Output the [X, Y] coordinate of the center of the cell containing the given text.  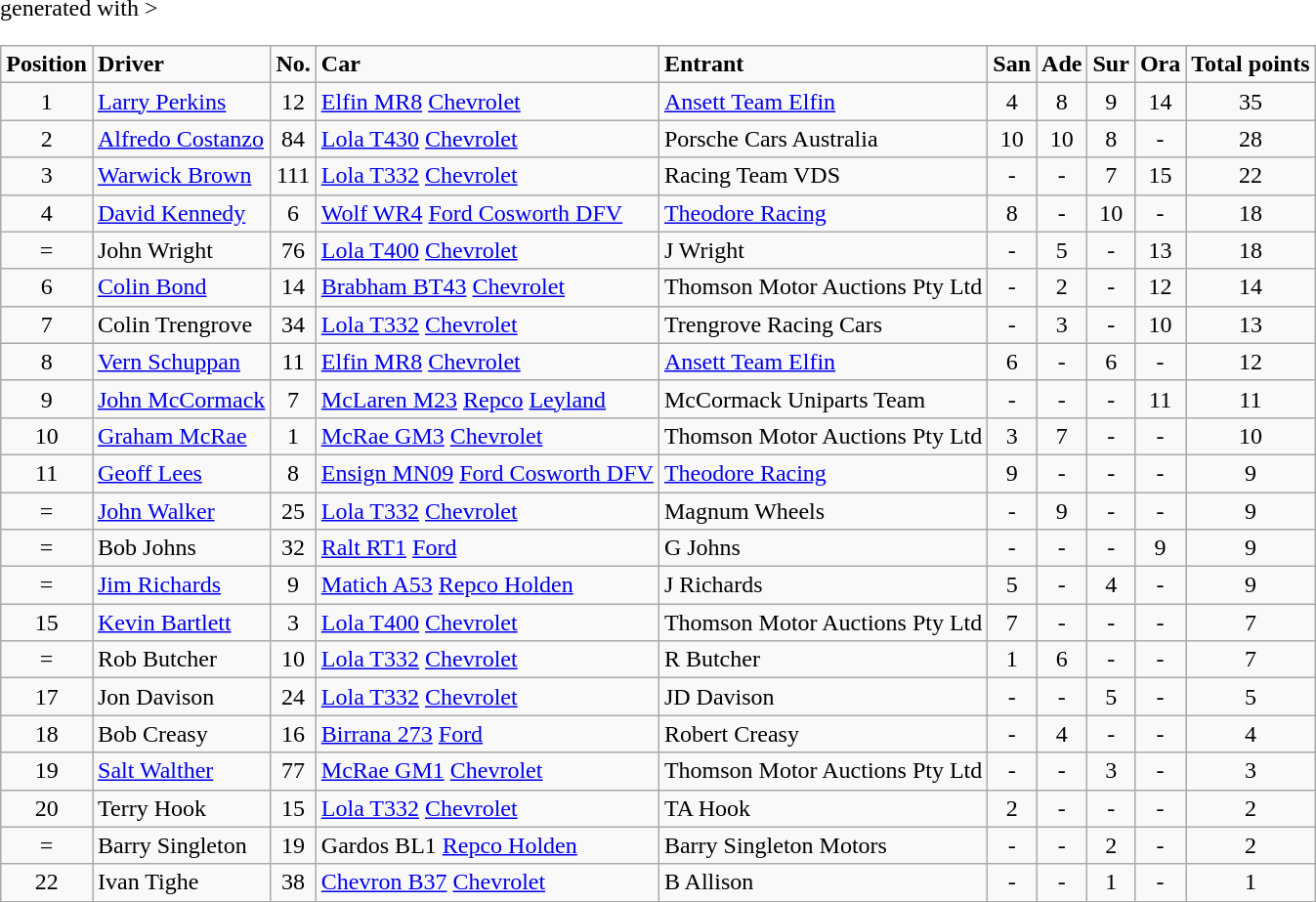
84 [293, 139]
Ade [1062, 64]
Matich A53 Repco Holden [487, 585]
24 [293, 697]
JD Davison [823, 697]
McCormack Uniparts Team [823, 399]
Rob Butcher [181, 660]
John Walker [181, 511]
Jim Richards [181, 585]
77 [293, 771]
John McCormack [181, 399]
Gardos BL1 Repco Holden [487, 845]
McRae GM3 Chevrolet [487, 436]
Ralt RT1 Ford [487, 548]
28 [1251, 139]
Barry Singleton Motors [823, 845]
Racing Team VDS [823, 176]
J Wright [823, 250]
Robert Creasy [823, 734]
McLaren M23 Repco Leyland [487, 399]
Jon Davison [181, 697]
Trengrove Racing Cars [823, 324]
34 [293, 324]
TA Hook [823, 808]
Larry Perkins [181, 102]
No. [293, 64]
Ivan Tighe [181, 882]
Warwick Brown [181, 176]
McRae GM1 Chevrolet [487, 771]
Chevron B37 Chevrolet [487, 882]
Colin Bond [181, 287]
Kevin Bartlett [181, 623]
16 [293, 734]
Magnum Wheels [823, 511]
111 [293, 176]
B Allison [823, 882]
Salt Walther [181, 771]
Lola T430 Chevrolet [487, 139]
Ora [1160, 64]
John Wright [181, 250]
Total points [1251, 64]
Ensign MN09 Ford Cosworth DFV [487, 473]
David Kennedy [181, 213]
G Johns [823, 548]
38 [293, 882]
Driver [181, 64]
76 [293, 250]
Sur [1111, 64]
Terry Hook [181, 808]
Vern Schuppan [181, 362]
32 [293, 548]
25 [293, 511]
Bob Creasy [181, 734]
San [1012, 64]
J Richards [823, 585]
Position [47, 64]
Wolf WR4 Ford Cosworth DFV [487, 213]
Barry Singleton [181, 845]
Porsche Cars Australia [823, 139]
Brabham BT43 Chevrolet [487, 287]
Graham McRae [181, 436]
17 [47, 697]
35 [1251, 102]
Entrant [823, 64]
Colin Trengrove [181, 324]
Bob Johns [181, 548]
Birrana 273 Ford [487, 734]
R Butcher [823, 660]
Car [487, 64]
Geoff Lees [181, 473]
20 [47, 808]
Alfredo Costanzo [181, 139]
